Output the (X, Y) coordinate of the center of the cell containing the given text.  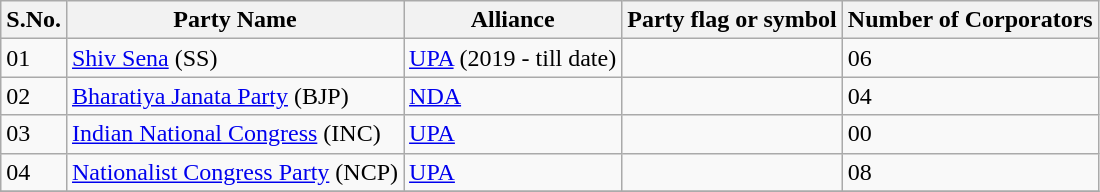
00 (970, 134)
03 (34, 134)
NDA (513, 96)
Shiv Sena (SS) (234, 58)
Nationalist Congress Party (NCP) (234, 172)
UPA (2019 - till date) (513, 58)
08 (970, 172)
02 (34, 96)
06 (970, 58)
Number of Corporators (970, 20)
Indian National Congress (INC) (234, 134)
Alliance (513, 20)
01 (34, 58)
Bharatiya Janata Party (BJP) (234, 96)
Party Name (234, 20)
Party flag or symbol (732, 20)
S.No. (34, 20)
